Find where the given text appears and provide that cell's center as [x, y] coordinate. 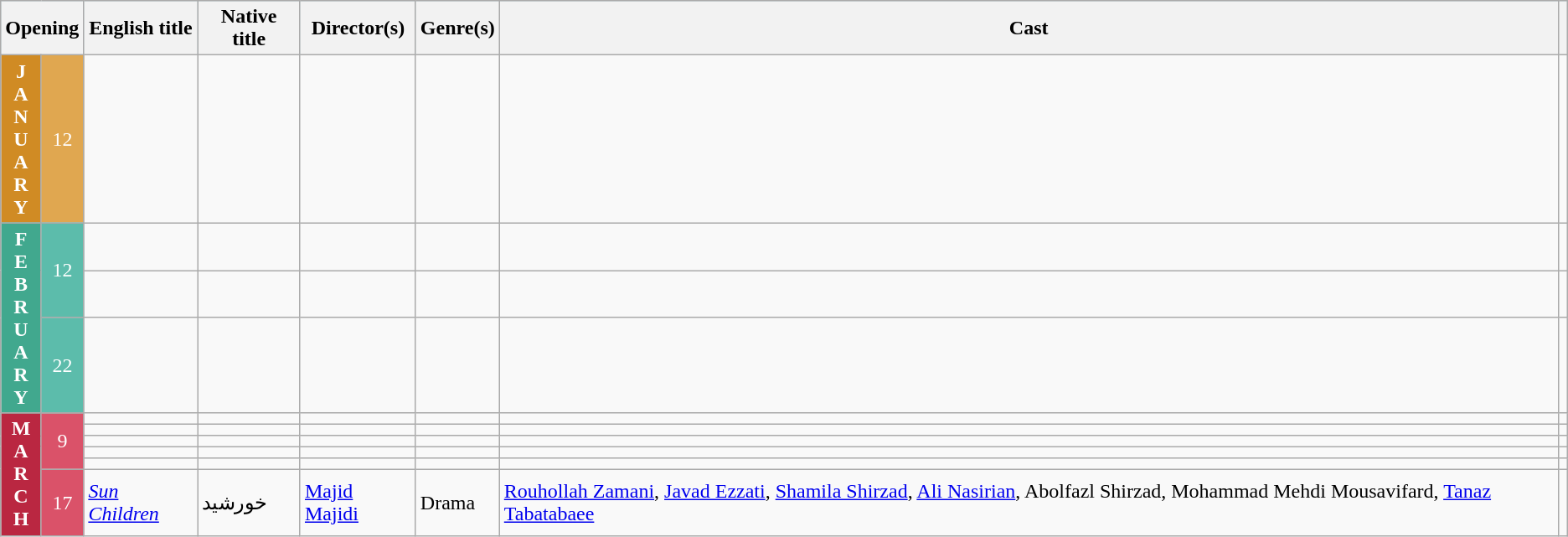
Rouhollah Zamani, Javad Ezzati, Shamila Shirzad, Ali Nasirian, Abolfazl Shirzad, Mohammad Mehdi Mousavifard, Tanaz Tabatabaee [1029, 503]
خورشید [250, 503]
FEBRUARY [22, 318]
22 [62, 365]
Sun Children [141, 503]
MARCH [22, 474]
Opening [42, 28]
Cast [1029, 28]
English title [141, 28]
Genre(s) [457, 28]
Drama [457, 503]
Majid Majidi [358, 503]
Director(s) [358, 28]
JANUARY [22, 139]
Native title [250, 28]
17 [62, 503]
9 [62, 441]
